For the text-containing cell, return its midpoint in [x, y] coordinate format. 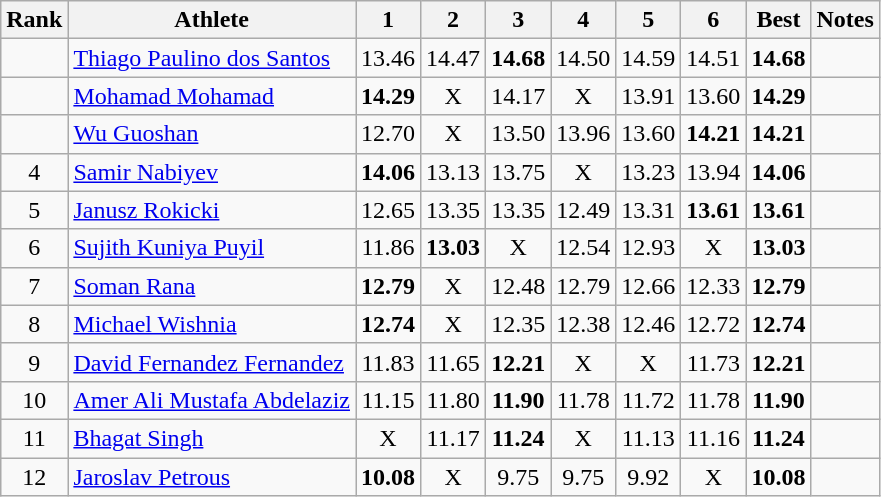
14.17 [518, 96]
12 [34, 477]
14.47 [454, 58]
14.50 [584, 58]
12.38 [584, 324]
12.35 [518, 324]
11.13 [648, 438]
13.75 [518, 172]
12.70 [388, 134]
13.96 [584, 134]
14.51 [714, 58]
11.16 [714, 438]
Notes [845, 20]
8 [34, 324]
3 [518, 20]
14.59 [648, 58]
13.31 [648, 210]
12.65 [388, 210]
12.72 [714, 324]
Wu Guoshan [212, 134]
Soman Rana [212, 286]
12.46 [648, 324]
Athlete [212, 20]
12.54 [584, 248]
13.13 [454, 172]
12.66 [648, 286]
12.49 [584, 210]
11.80 [454, 400]
9 [34, 362]
Amer Ali Mustafa Abdelaziz [212, 400]
1 [388, 20]
Bhagat Singh [212, 438]
13.23 [648, 172]
Mohamad Mohamad [212, 96]
11.17 [454, 438]
Jaroslav Petrous [212, 477]
11 [34, 438]
12.48 [518, 286]
11.15 [388, 400]
Michael Wishnia [212, 324]
Sujith Kuniya Puyil [212, 248]
Rank [34, 20]
12.33 [714, 286]
David Fernandez Fernandez [212, 362]
13.50 [518, 134]
2 [454, 20]
13.46 [388, 58]
9.92 [648, 477]
12.93 [648, 248]
11.65 [454, 362]
13.94 [714, 172]
Best [778, 20]
Janusz Rokicki [212, 210]
10 [34, 400]
Thiago Paulino dos Santos [212, 58]
Samir Nabiyev [212, 172]
11.83 [388, 362]
11.86 [388, 248]
11.73 [714, 362]
11.72 [648, 400]
13.91 [648, 96]
7 [34, 286]
